Locate the cell with the specified text and output its [x, y] center coordinate. 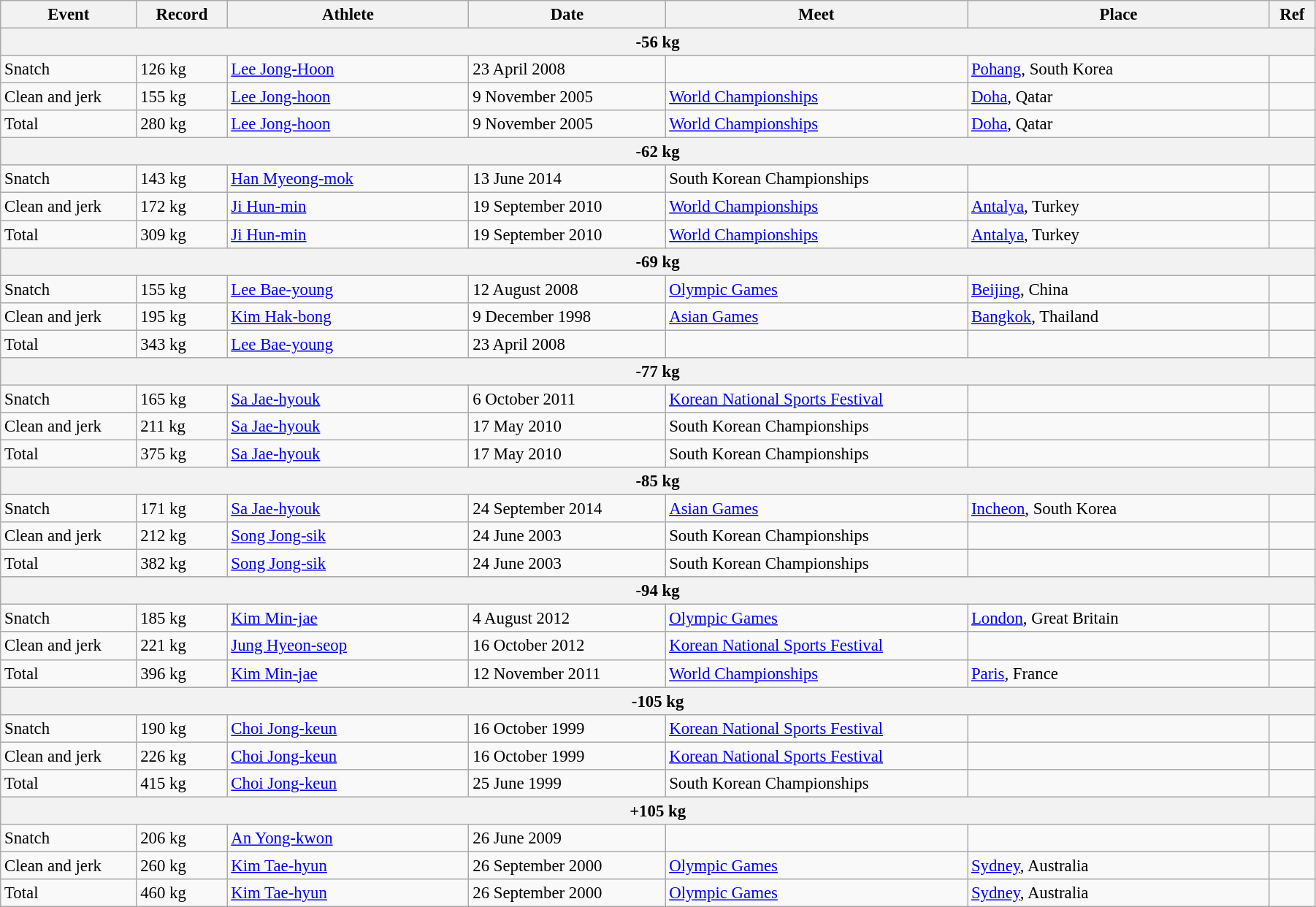
Incheon, South Korea [1119, 509]
-62 kg [658, 152]
221 kg [182, 646]
206 kg [182, 838]
16 October 2012 [567, 646]
Meet [816, 15]
Pohang, South Korea [1119, 69]
26 June 2009 [567, 838]
415 kg [182, 784]
126 kg [182, 69]
Ref [1292, 15]
211 kg [182, 426]
171 kg [182, 509]
226 kg [182, 756]
-69 kg [658, 261]
165 kg [182, 399]
London, Great Britain [1119, 619]
-94 kg [658, 591]
396 kg [182, 673]
212 kg [182, 536]
280 kg [182, 124]
Bangkok, Thailand [1119, 316]
12 August 2008 [567, 289]
Record [182, 15]
190 kg [182, 728]
-105 kg [658, 701]
172 kg [182, 207]
Lee Jong-Hoon [348, 69]
Kim Hak-bong [348, 316]
Event [69, 15]
Paris, France [1119, 673]
195 kg [182, 316]
309 kg [182, 234]
Jung Hyeon-seop [348, 646]
4 August 2012 [567, 619]
12 November 2011 [567, 673]
-77 kg [658, 372]
-56 kg [658, 42]
Place [1119, 15]
Athlete [348, 15]
Beijing, China [1119, 289]
343 kg [182, 344]
460 kg [182, 893]
+105 kg [658, 811]
24 September 2014 [567, 509]
143 kg [182, 179]
260 kg [182, 865]
6 October 2011 [567, 399]
375 kg [182, 453]
13 June 2014 [567, 179]
Han Myeong-mok [348, 179]
9 December 1998 [567, 316]
382 kg [182, 564]
185 kg [182, 619]
An Yong-kwon [348, 838]
Date [567, 15]
25 June 1999 [567, 784]
-85 kg [658, 481]
